Detect which cell encompasses the target text, then output its [x, y] center coordinate. 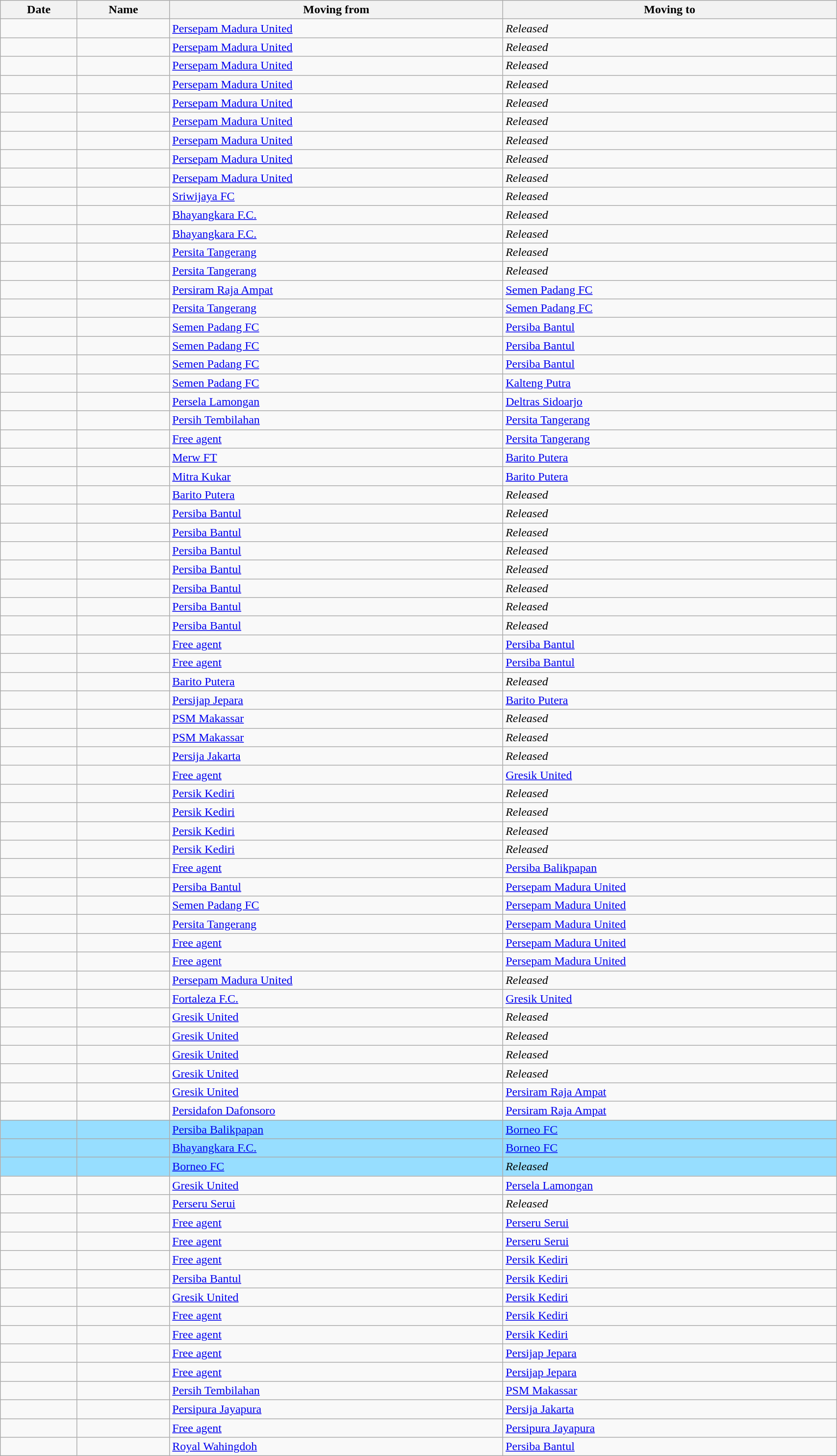
Name [123, 10]
Date [39, 10]
Royal Wahingdoh [336, 1447]
Moving to [670, 10]
Mitra Kukar [336, 476]
Fortaleza F.C. [336, 999]
Kalteng Putra [670, 383]
Persidafon Dafonsoro [336, 1110]
Moving from [336, 10]
Merw FT [336, 457]
Deltras Sidoarjo [670, 402]
Sriwijaya FC [336, 196]
